Determine the (x, y) coordinate at the center of the cell enclosing the given text.  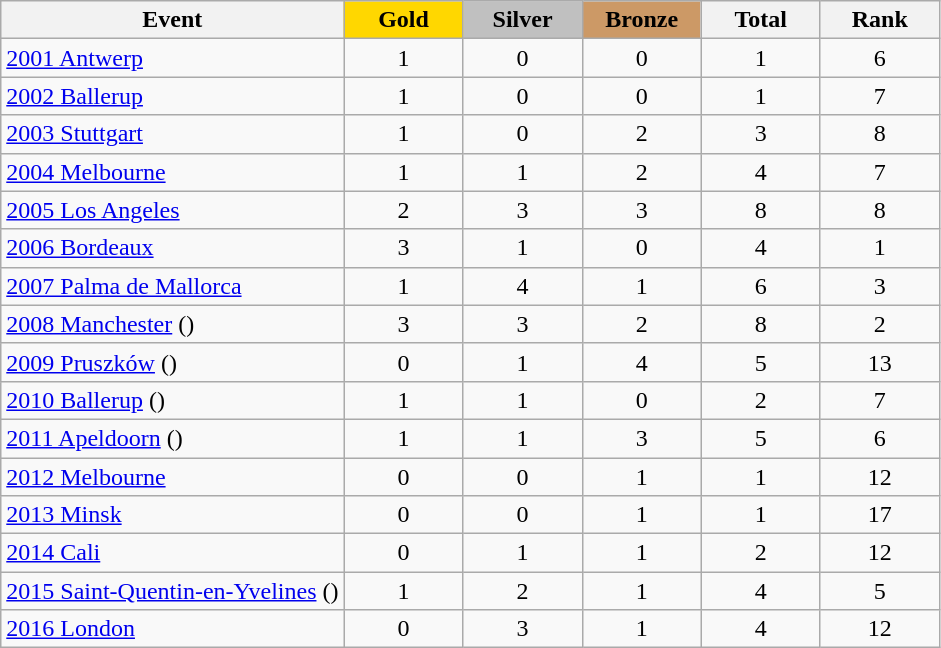
2009 Pruszków () (172, 362)
2002 Ballerup (172, 96)
Rank (880, 20)
13 (880, 362)
2005 Los Angeles (172, 210)
2003 Stuttgart (172, 134)
2015 Saint-Quentin-en-Yvelines () (172, 591)
2001 Antwerp (172, 58)
2007 Palma de Mallorca (172, 286)
Bronze (642, 20)
2010 Ballerup () (172, 400)
17 (880, 515)
2008 Manchester () (172, 324)
2011 Apeldoorn () (172, 438)
Gold (404, 20)
2013 Minsk (172, 515)
2016 London (172, 629)
2004 Melbourne (172, 172)
Total (760, 20)
Event (172, 20)
Silver (522, 20)
2006 Bordeaux (172, 248)
2014 Cali (172, 553)
2012 Melbourne (172, 477)
